Locate the cell with the specified text and output its [X, Y] center coordinate. 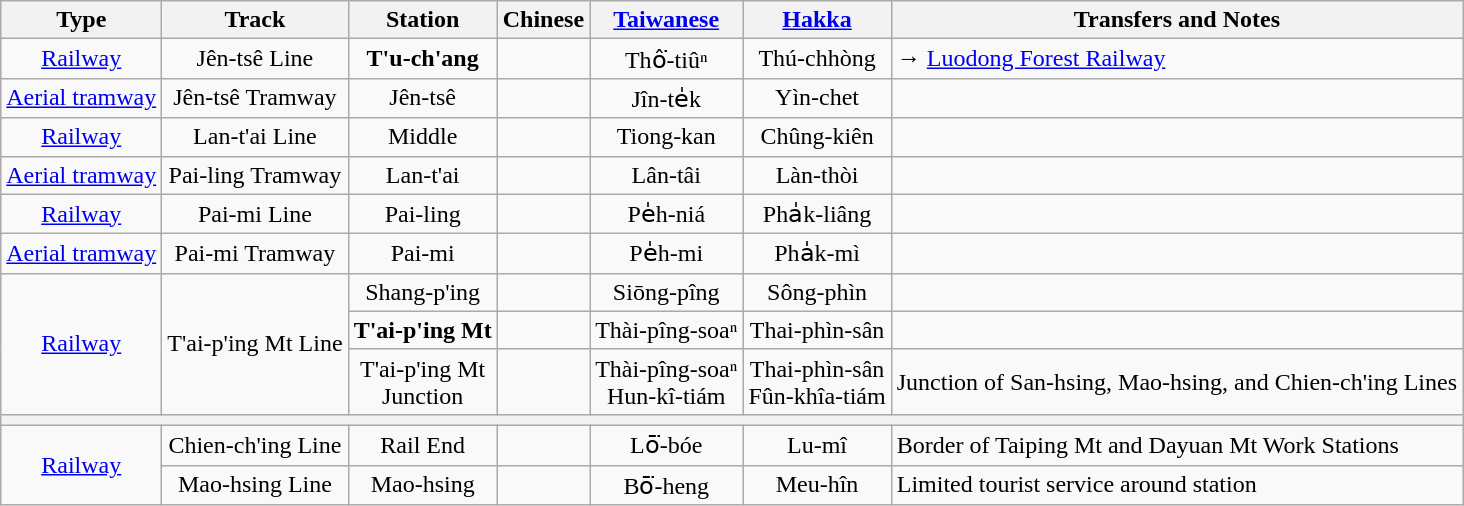
Pai-mi Tramway [255, 254]
Thai-phìn-sânFûn-khîa-tiám [817, 382]
T'ai-p'ing Mt Line [255, 344]
Station [422, 20]
Shang-p'ing [422, 292]
Transfers and Notes [1176, 20]
Meu-hîn [817, 485]
Track [255, 20]
Pai-mi [422, 254]
Chinese [543, 20]
Chien-ch'ing Line [255, 445]
Type [82, 20]
Border of Taiping Mt and Dayuan Mt Work Stations [1176, 445]
Junction of San-hsing, Mao-hsing, and Chien-ch'ing Lines [1176, 382]
Lu-mî [817, 445]
Thai-phìn-sân [817, 330]
Hakka [817, 20]
Tiong-kan [666, 137]
Jên-tsê Line [255, 59]
Pe̍h-niá [666, 214]
Rail End [422, 445]
Thú-chhòng [817, 59]
T'ai-p'ing MtJunction [422, 382]
Chûng-kiên [817, 137]
Taiwanese [666, 20]
→ Luodong Forest Railway [1176, 59]
Lan-t'ai [422, 175]
Lan-t'ai Line [255, 137]
Limited tourist service around station [1176, 485]
Thài-pîng-soaⁿHun-kî-tiám [666, 382]
Jên-tsê Tramway [255, 98]
Mao-hsing [422, 485]
Thài-pîng-soaⁿ [666, 330]
Pai-mi Line [255, 214]
Làn-thòi [817, 175]
Siōng-pîng [666, 292]
Lân-tâi [666, 175]
Pai-ling Tramway [255, 175]
T'u-ch'ang [422, 59]
Thô͘-tiûⁿ [666, 59]
Bō͘-heng [666, 485]
Jîn-te̍k [666, 98]
Pha̍k-mì [817, 254]
Jên-tsê [422, 98]
Mao-hsing Line [255, 485]
Yìn-chet [817, 98]
Pai-ling [422, 214]
Sông-phìn [817, 292]
Pe̍h-mi [666, 254]
T'ai-p'ing Mt [422, 330]
Middle [422, 137]
Lō͘-bóe [666, 445]
Pha̍k-liâng [817, 214]
